Locate the cell with the specified text and output its [x, y] center coordinate. 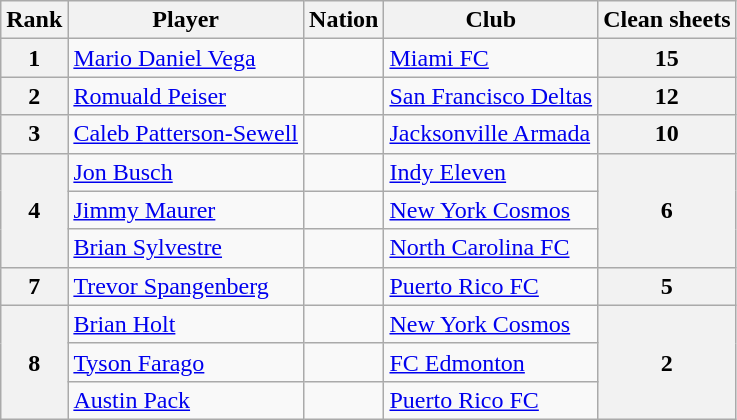
Romuald Peiser [186, 96]
4 [34, 210]
Rank [34, 20]
1 [34, 58]
Brian Holt [186, 324]
10 [667, 134]
Caleb Patterson-Sewell [186, 134]
7 [34, 286]
Clean sheets [667, 20]
Jimmy Maurer [186, 210]
15 [667, 58]
5 [667, 286]
Club [491, 20]
Jacksonville Armada [491, 134]
North Carolina FC [491, 248]
Mario Daniel Vega [186, 58]
Austin Pack [186, 400]
Miami FC [491, 58]
3 [34, 134]
Jon Busch [186, 172]
Tyson Farago [186, 362]
12 [667, 96]
6 [667, 210]
Brian Sylvestre [186, 248]
San Francisco Deltas [491, 96]
Player [186, 20]
8 [34, 362]
Nation [344, 20]
FC Edmonton [491, 362]
Trevor Spangenberg [186, 286]
Indy Eleven [491, 172]
